Detect which cell encompasses the target text, then output its (X, Y) center coordinate. 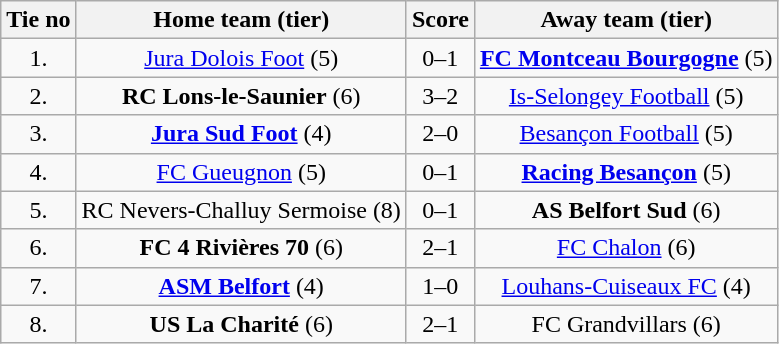
6. (38, 248)
Jura Sud Foot (4) (241, 134)
AS Belfort Sud (6) (626, 210)
Louhans-Cuiseaux FC (4) (626, 286)
Tie no (38, 20)
7. (38, 286)
5. (38, 210)
RC Nevers-Challuy Sermoise (8) (241, 210)
FC Gueugnon (5) (241, 172)
FC 4 Rivières 70 (6) (241, 248)
4. (38, 172)
Is-Selongey Football (5) (626, 96)
3–2 (440, 96)
FC Montceau Bourgogne (5) (626, 58)
Home team (tier) (241, 20)
FC Grandvillars (6) (626, 324)
2. (38, 96)
3. (38, 134)
1–0 (440, 286)
RC Lons-le-Saunier (6) (241, 96)
Jura Dolois Foot (5) (241, 58)
Score (440, 20)
Racing Besançon (5) (626, 172)
8. (38, 324)
ASM Belfort (4) (241, 286)
1. (38, 58)
Away team (tier) (626, 20)
US La Charité (6) (241, 324)
Besançon Football (5) (626, 134)
2–0 (440, 134)
FC Chalon (6) (626, 248)
